Detect which cell encompasses the target text, then output its [X, Y] center coordinate. 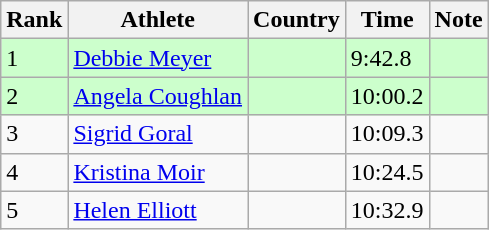
1 [34, 58]
10:24.5 [387, 172]
10:00.2 [387, 96]
Rank [34, 20]
Debbie Meyer [158, 58]
Kristina Moir [158, 172]
4 [34, 172]
Athlete [158, 20]
Helen Elliott [158, 210]
Country [297, 20]
2 [34, 96]
10:32.9 [387, 210]
Time [387, 20]
Note [458, 20]
10:09.3 [387, 134]
Sigrid Goral [158, 134]
5 [34, 210]
Angela Coughlan [158, 96]
9:42.8 [387, 58]
3 [34, 134]
